Detect which cell encompasses the target text, then output its (X, Y) center coordinate. 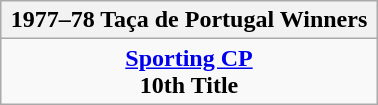
Sporting CP10th Title (189, 72)
1977–78 Taça de Portugal Winners (189, 20)
